Return the [x, y] coordinate for the center point of the cell that contains the specified text.  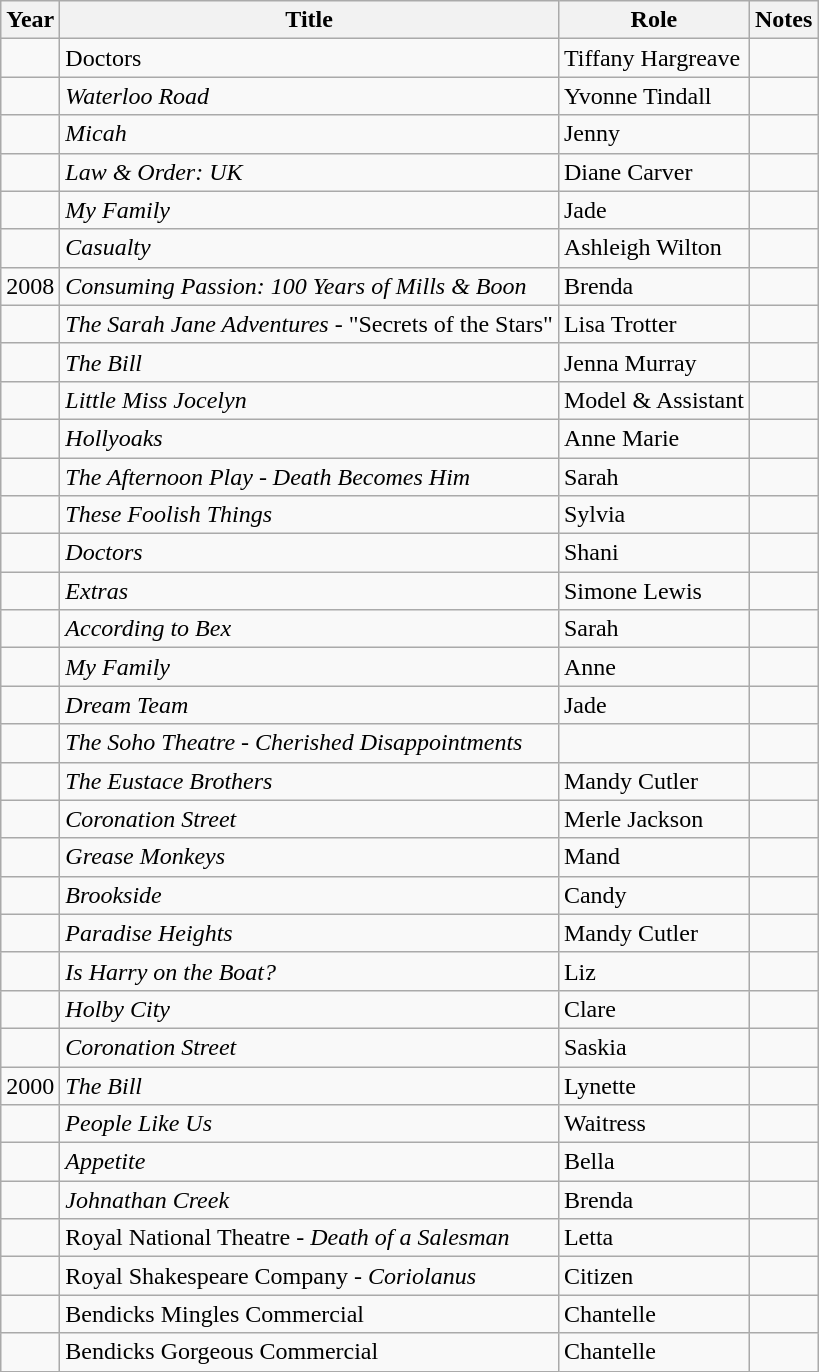
Clare [654, 1009]
Ashleigh Wilton [654, 248]
Saskia [654, 1047]
The Sarah Jane Adventures - "Secrets of the Stars" [310, 324]
Paradise Heights [310, 933]
Appetite [310, 1162]
Mand [654, 857]
Letta [654, 1238]
Candy [654, 895]
Title [310, 20]
Diane Carver [654, 172]
Johnathan Creek [310, 1200]
Year [30, 20]
The Afternoon Play - Death Becomes Him [310, 477]
2008 [30, 286]
Waitress [654, 1124]
Bendicks Mingles Commercial [310, 1314]
Law & Order: UK [310, 172]
Citizen [654, 1276]
Liz [654, 971]
Grease Monkeys [310, 857]
Jenna Murray [654, 362]
Little Miss Jocelyn [310, 400]
People Like Us [310, 1124]
Simone Lewis [654, 591]
2000 [30, 1085]
Anne Marie [654, 438]
Consuming Passion: 100 Years of Mills & Boon [310, 286]
Brookside [310, 895]
Extras [310, 591]
Jenny [654, 134]
Dream Team [310, 705]
Bendicks Gorgeous Commercial [310, 1352]
Tiffany Hargreave [654, 58]
According to Bex [310, 629]
Micah [310, 134]
Lisa Trotter [654, 324]
Hollyoaks [310, 438]
Sylvia [654, 515]
Holby City [310, 1009]
Notes [783, 20]
Royal National Theatre - Death of a Salesman [310, 1238]
Shani [654, 553]
Bella [654, 1162]
Royal Shakespeare Company - Coriolanus [310, 1276]
Waterloo Road [310, 96]
Lynette [654, 1085]
Anne [654, 667]
The Soho Theatre - Cherished Disappointments [310, 743]
Model & Assistant [654, 400]
Role [654, 20]
These Foolish Things [310, 515]
Casualty [310, 248]
Yvonne Tindall [654, 96]
Merle Jackson [654, 819]
Is Harry on the Boat? [310, 971]
The Eustace Brothers [310, 781]
